Detect which cell encompasses the target text, then output its [x, y] center coordinate. 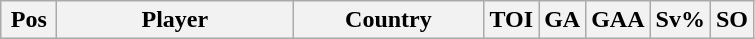
GA [562, 20]
GAA [618, 20]
TOI [512, 20]
Country [388, 20]
SO [732, 20]
Sv% [680, 20]
Player [175, 20]
Pos [29, 20]
